Locate the cell with the specified text and output its [X, Y] center coordinate. 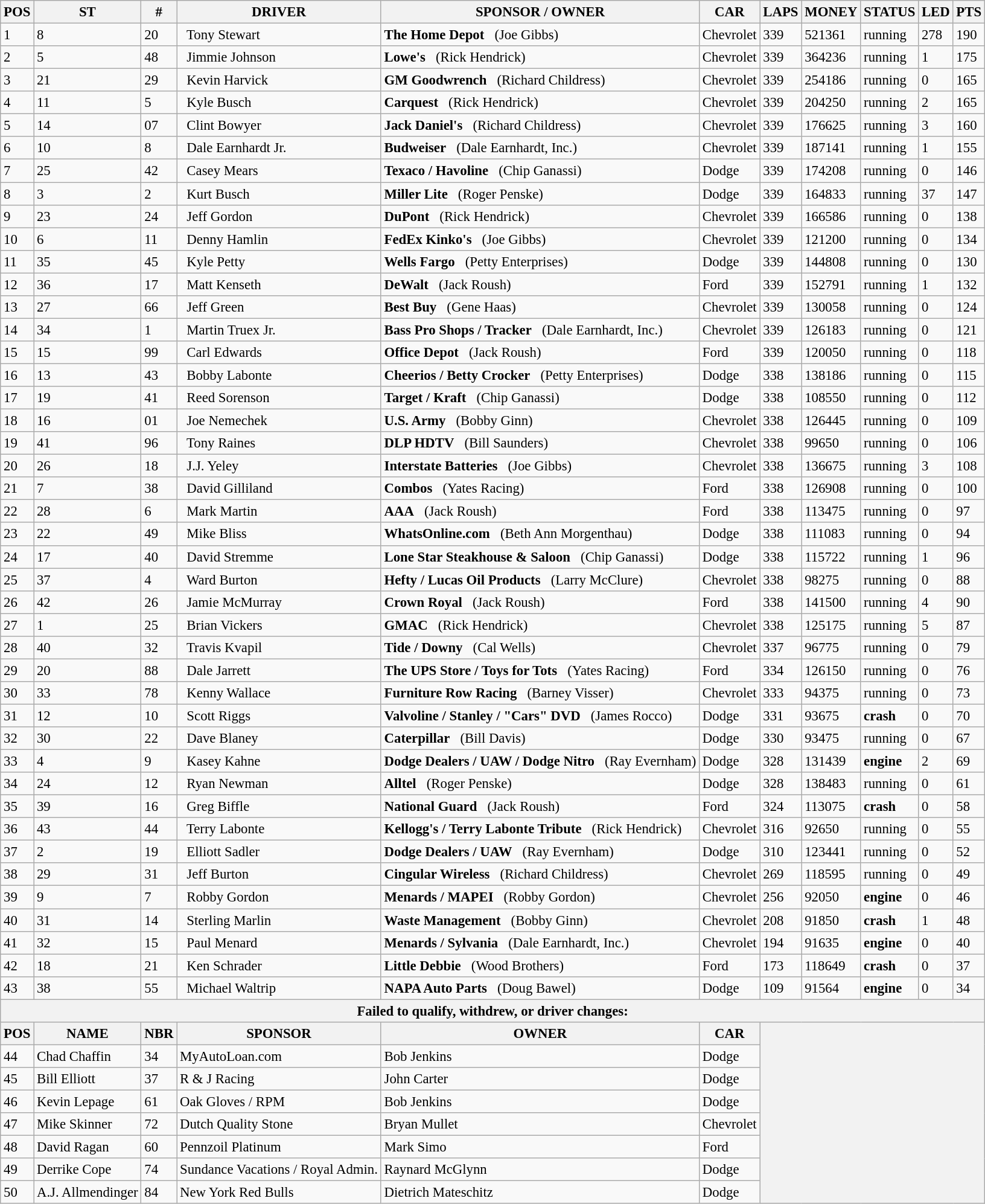
LAPS [781, 12]
Casey Mears [279, 171]
Carl Edwards [279, 353]
Brian Vickers [279, 625]
Derrike Cope [88, 1170]
164833 [831, 194]
NAPA Auto Parts (Doug Bawel) [540, 988]
Tide / Downy (Cal Wells) [540, 648]
99 [159, 353]
120050 [831, 353]
92650 [831, 829]
Mark Simo [540, 1147]
113475 [831, 511]
DuPont (Rick Hendrick) [540, 216]
Lowe's (Rick Hendrick) [540, 57]
115722 [831, 557]
155 [969, 148]
Greg Biffle [279, 807]
The UPS Store / Toys for Tots (Yates Racing) [540, 670]
126445 [831, 421]
R & J Racing [279, 1079]
Ryan Newman [279, 784]
Failed to qualify, withdrew, or driver changes: [492, 1011]
GMAC (Rick Hendrick) [540, 625]
330 [781, 738]
74 [159, 1170]
Waste Management (Bobby Ginn) [540, 920]
Target / Kraft (Chip Ganassi) [540, 398]
David Ragan [88, 1147]
Robby Gordon [279, 897]
123441 [831, 852]
126183 [831, 330]
Kyle Petty [279, 261]
J.J. Yeley [279, 466]
U.S. Army (Bobby Ginn) [540, 421]
91850 [831, 920]
Mark Martin [279, 511]
254186 [831, 80]
194 [781, 943]
SPONSOR [279, 1034]
337 [781, 648]
The Home Depot (Joe Gibbs) [540, 35]
121200 [831, 239]
66 [159, 307]
Miller Lite (Roger Penske) [540, 194]
Texaco / Havoline (Chip Ganassi) [540, 171]
Dietrich Mateschitz [540, 1193]
Kevin Lepage [88, 1101]
78 [159, 693]
Terry Labonte [279, 829]
Jeff Burton [279, 875]
ST [88, 12]
87 [969, 625]
160 [969, 126]
DeWalt (Jack Roush) [540, 284]
Kyle Busch [279, 103]
278 [936, 35]
Jeff Gordon [279, 216]
LED [936, 12]
Best Buy (Gene Haas) [540, 307]
Caterpillar (Bill Davis) [540, 738]
Mike Bliss [279, 534]
187141 [831, 148]
Kurt Busch [279, 194]
Furniture Row Racing (Barney Visser) [540, 693]
146 [969, 171]
98275 [831, 580]
97 [969, 511]
138 [969, 216]
204250 [831, 103]
334 [781, 670]
Combos (Yates Racing) [540, 488]
190 [969, 35]
DRIVER [279, 12]
Pennzoil Platinum [279, 1147]
100 [969, 488]
Interstate Batteries (Joe Gibbs) [540, 466]
175 [969, 57]
Valvoline / Stanley / "Cars" DVD (James Rocco) [540, 716]
118649 [831, 965]
166586 [831, 216]
Denny Hamlin [279, 239]
130058 [831, 307]
Alltel (Roger Penske) [540, 784]
Clint Bowyer [279, 126]
07 [159, 126]
Little Debbie (Wood Brothers) [540, 965]
174208 [831, 171]
# [159, 12]
92050 [831, 897]
Bryan Mullet [540, 1124]
70 [969, 716]
112 [969, 398]
84 [159, 1193]
94 [969, 534]
OWNER [540, 1034]
Paul Menard [279, 943]
93675 [831, 716]
138483 [831, 784]
Tony Raines [279, 443]
Elliott Sadler [279, 852]
Dutch Quality Stone [279, 1124]
WhatsOnline.com (Beth Ann Morgenthau) [540, 534]
Raynard McGlynn [540, 1170]
Budweiser (Dale Earnhardt, Inc.) [540, 148]
106 [969, 443]
David Stremme [279, 557]
147 [969, 194]
176625 [831, 126]
118595 [831, 875]
NAME [88, 1034]
Reed Sorenson [279, 398]
Lone Star Steakhouse & Saloon (Chip Ganassi) [540, 557]
60 [159, 1147]
Kenny Wallace [279, 693]
Bass Pro Shops / Tracker (Dale Earnhardt, Inc.) [540, 330]
Jamie McMurray [279, 602]
331 [781, 716]
50 [17, 1193]
NBR [159, 1034]
AAA (Jack Roush) [540, 511]
256 [781, 897]
124 [969, 307]
73 [969, 693]
SPONSOR / OWNER [540, 12]
58 [969, 807]
67 [969, 738]
Jack Daniel's (Richard Childress) [540, 126]
52 [969, 852]
Oak Gloves / RPM [279, 1101]
93475 [831, 738]
Ward Burton [279, 580]
99650 [831, 443]
Travis Kvapil [279, 648]
113075 [831, 807]
Martin Truex Jr. [279, 330]
269 [781, 875]
Kellogg's / Terry Labonte Tribute (Rick Hendrick) [540, 829]
Sundance Vacations / Royal Admin. [279, 1170]
Sterling Marlin [279, 920]
91635 [831, 943]
Cingular Wireless (Richard Childress) [540, 875]
John Carter [540, 1079]
115 [969, 375]
National Guard (Jack Roush) [540, 807]
173 [781, 965]
47 [17, 1124]
Chad Chaffin [88, 1056]
333 [781, 693]
131439 [831, 761]
MONEY [831, 12]
A.J. Allmendinger [88, 1193]
310 [781, 852]
Dodge Dealers / UAW / Dodge Nitro (Ray Evernham) [540, 761]
90 [969, 602]
76 [969, 670]
136675 [831, 466]
01 [159, 421]
108 [969, 466]
Dodge Dealers / UAW (Ray Evernham) [540, 852]
Jeff Green [279, 307]
132 [969, 284]
MyAutoLoan.com [279, 1056]
125175 [831, 625]
134 [969, 239]
Scott Riggs [279, 716]
Dave Blaney [279, 738]
Wells Fargo (Petty Enterprises) [540, 261]
Cheerios / Betty Crocker (Petty Enterprises) [540, 375]
521361 [831, 35]
FedEx Kinko's (Joe Gibbs) [540, 239]
Mike Skinner [88, 1124]
Dale Jarrett [279, 670]
New York Red Bulls [279, 1193]
96775 [831, 648]
108550 [831, 398]
STATUS [890, 12]
141500 [831, 602]
91564 [831, 988]
72 [159, 1124]
111083 [831, 534]
Bill Elliott [88, 1079]
Dale Earnhardt Jr. [279, 148]
Michael Waltrip [279, 988]
PTS [969, 12]
316 [781, 829]
GM Goodwrench (Richard Childress) [540, 80]
Jimmie Johnson [279, 57]
324 [781, 807]
144808 [831, 261]
Kevin Harvick [279, 80]
69 [969, 761]
Ken Schrader [279, 965]
130 [969, 261]
Menards / MAPEI (Robby Gordon) [540, 897]
118 [969, 353]
94375 [831, 693]
Joe Nemechek [279, 421]
Kasey Kahne [279, 761]
79 [969, 648]
126908 [831, 488]
Carquest (Rick Hendrick) [540, 103]
DLP HDTV (Bill Saunders) [540, 443]
Bobby Labonte [279, 375]
Hefty / Lucas Oil Products (Larry McClure) [540, 580]
121 [969, 330]
Crown Royal (Jack Roush) [540, 602]
David Gilliland [279, 488]
152791 [831, 284]
138186 [831, 375]
Tony Stewart [279, 35]
364236 [831, 57]
Matt Kenseth [279, 284]
126150 [831, 670]
Office Depot (Jack Roush) [540, 353]
Menards / Sylvania (Dale Earnhardt, Inc.) [540, 943]
208 [781, 920]
